Detect which cell encompasses the target text, then output its (X, Y) center coordinate. 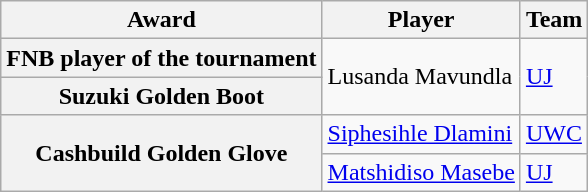
Award (162, 20)
FNB player of the tournament (162, 58)
Player (421, 20)
Matshidiso Masebe (421, 172)
Suzuki Golden Boot (162, 96)
Lusanda Mavundla (421, 77)
Siphesihle Dlamini (421, 134)
Cashbuild Golden Glove (162, 153)
Team (554, 20)
UWC (554, 134)
